Search for the cell housing the specified text and yield its [x, y] center coordinate. 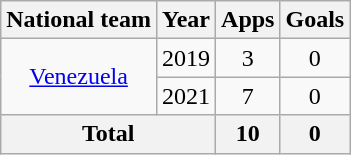
Year [186, 20]
Goals [315, 20]
7 [248, 96]
Venezuela [79, 77]
National team [79, 20]
3 [248, 58]
Apps [248, 20]
2021 [186, 96]
2019 [186, 58]
Total [108, 134]
10 [248, 134]
